From the cell containing the given text, extract its center point as (x, y) coordinate. 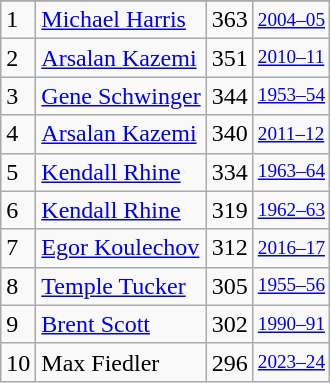
1 (18, 20)
10 (18, 362)
319 (230, 210)
Max Fiedler (121, 362)
302 (230, 324)
Brent Scott (121, 324)
Egor Koulechov (121, 248)
5 (18, 172)
2010–11 (291, 58)
340 (230, 134)
1963–64 (291, 172)
296 (230, 362)
2016–17 (291, 248)
6 (18, 210)
334 (230, 172)
1962–63 (291, 210)
2023–24 (291, 362)
Temple Tucker (121, 286)
2 (18, 58)
Michael Harris (121, 20)
363 (230, 20)
344 (230, 96)
2011–12 (291, 134)
8 (18, 286)
1990–91 (291, 324)
312 (230, 248)
3 (18, 96)
9 (18, 324)
4 (18, 134)
305 (230, 286)
7 (18, 248)
1953–54 (291, 96)
Gene Schwinger (121, 96)
2004–05 (291, 20)
351 (230, 58)
1955–56 (291, 286)
